Capture the cell that displays the provided text and extract its [X, Y] central coordinate. 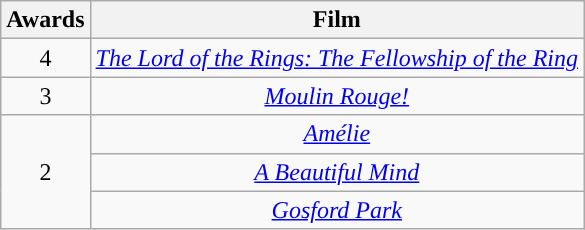
Gosford Park [337, 210]
2 [46, 172]
3 [46, 96]
The Lord of the Rings: The Fellowship of the Ring [337, 58]
Moulin Rouge! [337, 96]
4 [46, 58]
A Beautiful Mind [337, 172]
Amélie [337, 134]
Film [337, 20]
Awards [46, 20]
